Extract the [x, y] coordinate from the center of the cell holding the provided text.  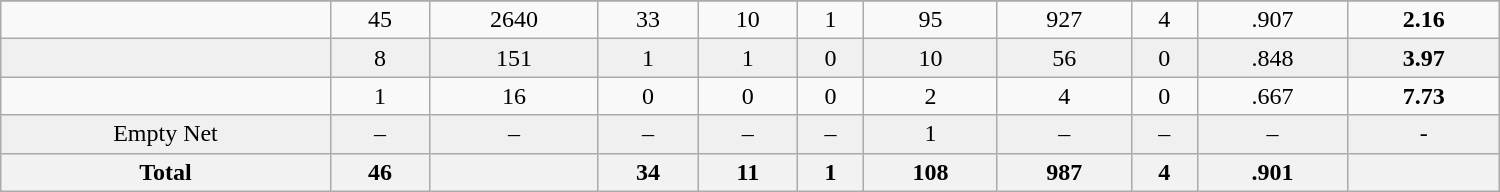
2 [930, 96]
.901 [1272, 172]
11 [748, 172]
95 [930, 20]
3.97 [1424, 58]
Total [166, 172]
45 [380, 20]
2.16 [1424, 20]
.907 [1272, 20]
56 [1064, 58]
Empty Net [166, 134]
.667 [1272, 96]
34 [648, 172]
.848 [1272, 58]
33 [648, 20]
8 [380, 58]
108 [930, 172]
16 [514, 96]
2640 [514, 20]
46 [380, 172]
151 [514, 58]
927 [1064, 20]
987 [1064, 172]
- [1424, 134]
7.73 [1424, 96]
